Provide the [X, Y] coordinate of the cell's center where the given text is located.  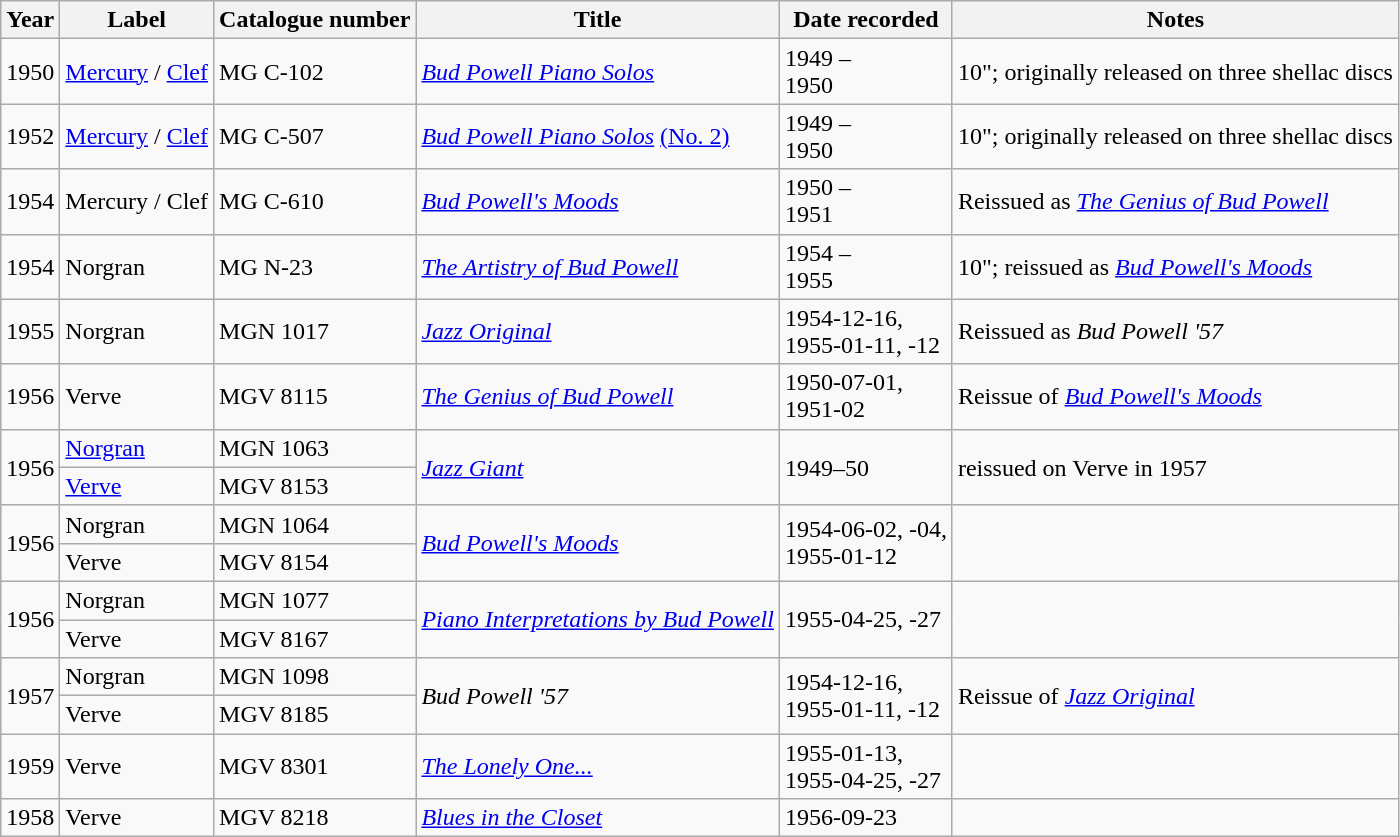
Date recorded [866, 20]
1950-07-01, 1951-02 [866, 396]
1955-04-25, -27 [866, 619]
Jazz Original [598, 332]
Reissued as The Genius of Bud Powell [1175, 202]
10"; reissued as Bud Powell's Moods [1175, 266]
Bud Powell Piano Solos (No. 2) [598, 136]
Title [598, 20]
MGN 1017 [315, 332]
Notes [1175, 20]
Label [137, 20]
MGV 8154 [315, 562]
MGV 8153 [315, 486]
Catalogue number [315, 20]
MG C-102 [315, 72]
reissued on Verve in 1957 [1175, 467]
MGV 8185 [315, 715]
Bud Powell '57 [598, 696]
Piano Interpretations by Bud Powell [598, 619]
MG N-23 [315, 266]
MGN 1077 [315, 600]
Reissue of Bud Powell's Moods [1175, 396]
MGV 8218 [315, 818]
1956-09-23 [866, 818]
1954 –1955 [866, 266]
MGV 8301 [315, 766]
1954-06-02, -04, 1955-01-12 [866, 543]
1952 [30, 136]
Blues in the Closet [598, 818]
MG C-610 [315, 202]
Reissued as Bud Powell '57 [1175, 332]
1950 [30, 72]
MGN 1063 [315, 448]
1950 –1951 [866, 202]
MGV 8167 [315, 639]
1949–50 [866, 467]
The Genius of Bud Powell [598, 396]
Jazz Giant [598, 467]
1959 [30, 766]
Reissue of Jazz Original [1175, 696]
MGN 1098 [315, 677]
The Lonely One... [598, 766]
MG C-507 [315, 136]
The Artistry of Bud Powell [598, 266]
1958 [30, 818]
Year [30, 20]
1955-01-13, 1955-04-25, -27 [866, 766]
1955 [30, 332]
Bud Powell Piano Solos [598, 72]
1957 [30, 696]
MGV 8115 [315, 396]
MGN 1064 [315, 524]
